Capture the cell that displays the provided text and extract its (X, Y) central coordinate. 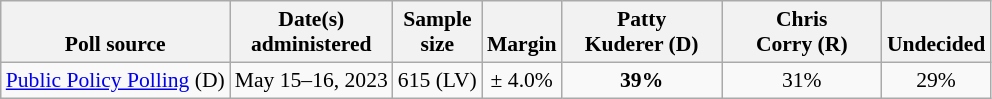
Date(s)administered (312, 32)
Undecided (936, 32)
ChrisCorry (R) (802, 32)
May 15–16, 2023 (312, 80)
Samplesize (438, 32)
Margin (522, 32)
Poll source (116, 32)
± 4.0% (522, 80)
615 (LV) (438, 80)
29% (936, 80)
31% (802, 80)
Public Policy Polling (D) (116, 80)
PattyKuderer (D) (642, 32)
39% (642, 80)
